From the cell containing the given text, extract its center point as (x, y) coordinate. 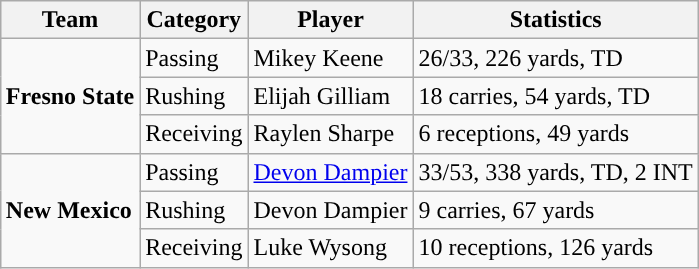
Statistics (556, 20)
6 receptions, 49 yards (556, 134)
New Mexico (70, 210)
26/33, 226 yards, TD (556, 58)
18 carries, 54 yards, TD (556, 96)
Category (194, 20)
9 carries, 67 yards (556, 210)
Raylen Sharpe (330, 134)
Elijah Gilliam (330, 96)
33/53, 338 yards, TD, 2 INT (556, 172)
10 receptions, 126 yards (556, 248)
Team (70, 20)
Luke Wysong (330, 248)
Mikey Keene (330, 58)
Fresno State (70, 96)
Player (330, 20)
